Search for the cell housing the specified text and yield its [X, Y] center coordinate. 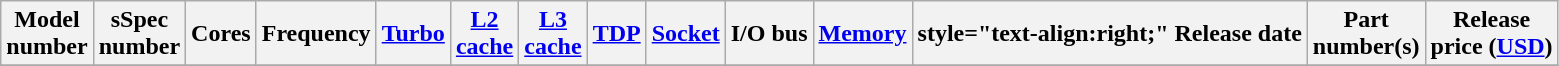
Socket [686, 34]
Turbo [413, 34]
Releaseprice (USD) [1492, 34]
L3cache [553, 34]
I/O bus [769, 34]
Memory [862, 34]
L2cache [484, 34]
Cores [222, 34]
sSpecnumber [139, 34]
TDP [616, 34]
Modelnumber [47, 34]
Frequency [316, 34]
Partnumber(s) [1366, 34]
style="text-align:right;" Release date [1110, 34]
